Pinpoint the cell where the given text exists, returning its [X, Y] midpoint coordinate. 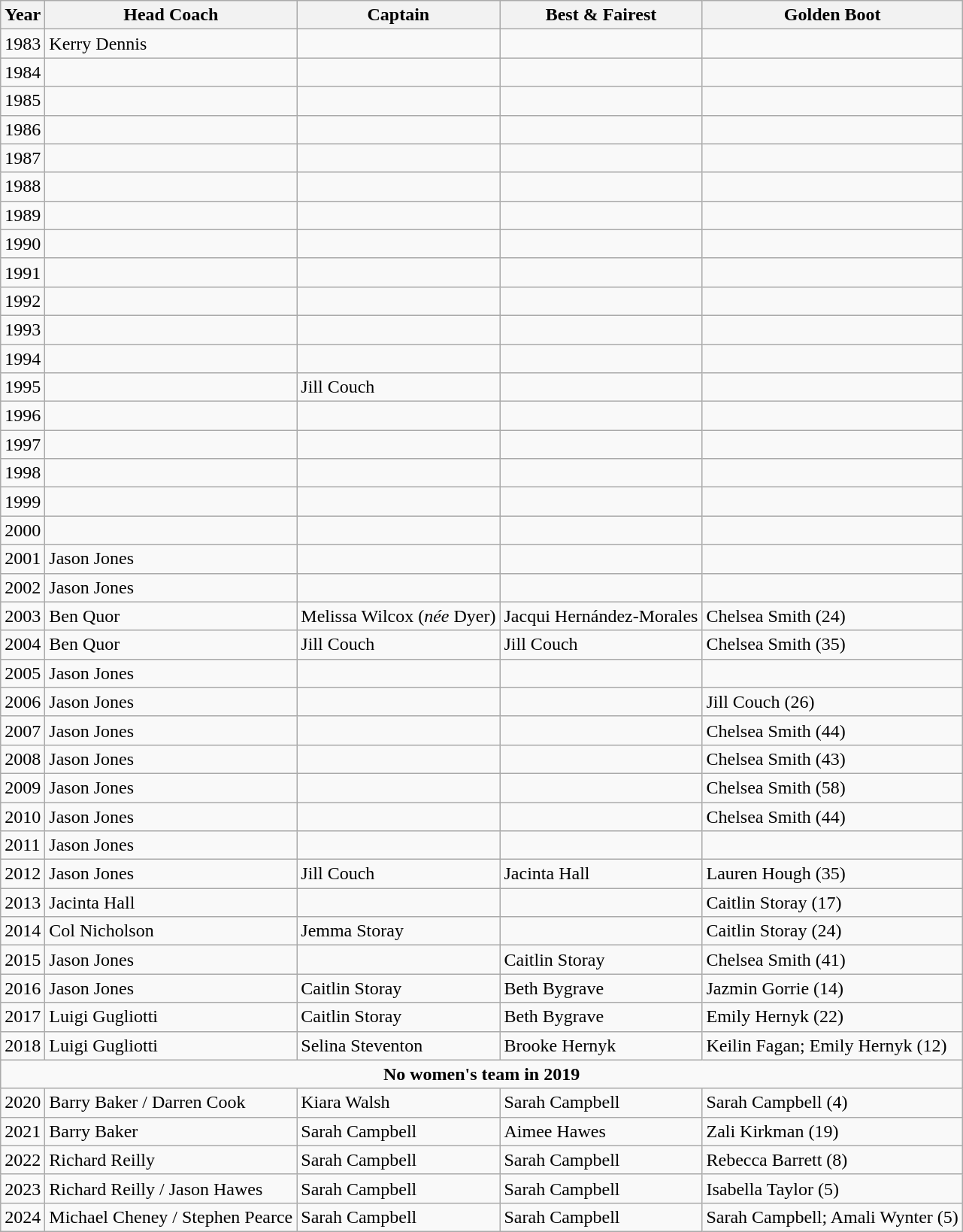
Jazmin Gorrie (14) [832, 988]
Head Coach [171, 15]
Kiara Walsh [398, 1103]
2011 [23, 845]
2012 [23, 874]
Chelsea Smith (24) [832, 616]
1994 [23, 359]
1986 [23, 129]
2020 [23, 1103]
Sarah Campbell; Amali Wynter (5) [832, 1217]
2024 [23, 1217]
1993 [23, 329]
Selina Steventon [398, 1045]
2007 [23, 730]
1995 [23, 387]
2001 [23, 559]
1997 [23, 445]
Keilin Fagan; Emily Hernyk (12) [832, 1045]
Richard Reilly / Jason Hawes [171, 1188]
Brooke Hernyk [601, 1045]
Col Nicholson [171, 931]
Barry Baker / Darren Cook [171, 1103]
1988 [23, 187]
2017 [23, 1017]
1983 [23, 44]
1991 [23, 272]
1989 [23, 215]
1992 [23, 301]
Sarah Campbell (4) [832, 1103]
1990 [23, 244]
2014 [23, 931]
Chelsea Smith (58) [832, 787]
1996 [23, 416]
2008 [23, 759]
1999 [23, 502]
2016 [23, 988]
Jacqui Hernández-Morales [601, 616]
Golden Boot [832, 15]
Chelsea Smith (43) [832, 759]
Emily Hernyk (22) [832, 1017]
Caitlin Storay (24) [832, 931]
Kerry Dennis [171, 44]
1987 [23, 158]
Chelsea Smith (35) [832, 645]
2004 [23, 645]
Year [23, 15]
2000 [23, 530]
2006 [23, 702]
Caitlin Storay (17) [832, 903]
Melissa Wilcox (née Dyer) [398, 616]
2005 [23, 673]
Aimee Hawes [601, 1131]
2022 [23, 1160]
Captain [398, 15]
2015 [23, 960]
Rebecca Barrett (8) [832, 1160]
Jemma Storay [398, 931]
Jill Couch (26) [832, 702]
1998 [23, 473]
2023 [23, 1188]
2013 [23, 903]
1985 [23, 101]
Michael Cheney / Stephen Pearce [171, 1217]
1984 [23, 72]
2018 [23, 1045]
Lauren Hough (35) [832, 874]
Isabella Taylor (5) [832, 1188]
2003 [23, 616]
2002 [23, 587]
2009 [23, 787]
Zali Kirkman (19) [832, 1131]
Barry Baker [171, 1131]
Chelsea Smith (41) [832, 960]
2010 [23, 816]
Best & Fairest [601, 15]
2021 [23, 1131]
Richard Reilly [171, 1160]
No women's team in 2019 [482, 1074]
